Locate the cell with the specified text and output its [x, y] center coordinate. 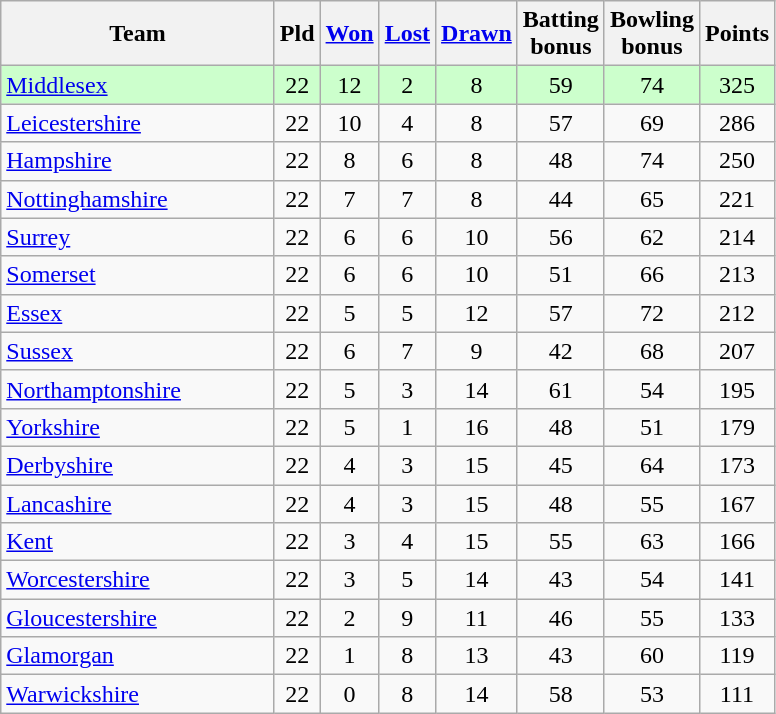
195 [736, 389]
Gloucestershire [138, 618]
Lost [407, 34]
111 [736, 694]
65 [652, 199]
Won [350, 34]
61 [560, 389]
286 [736, 123]
173 [736, 465]
44 [560, 199]
212 [736, 313]
133 [736, 618]
207 [736, 351]
167 [736, 503]
Nottinghamshire [138, 199]
60 [652, 656]
Drawn [477, 34]
119 [736, 656]
Somerset [138, 275]
42 [560, 351]
62 [652, 237]
69 [652, 123]
Bowling bonus [652, 34]
Team [138, 34]
Worcestershire [138, 580]
Lancashire [138, 503]
68 [652, 351]
13 [477, 656]
64 [652, 465]
58 [560, 694]
Points [736, 34]
Derbyshire [138, 465]
179 [736, 427]
Hampshire [138, 161]
221 [736, 199]
66 [652, 275]
Leicestershire [138, 123]
11 [477, 618]
63 [652, 542]
213 [736, 275]
141 [736, 580]
325 [736, 85]
Glamorgan [138, 656]
0 [350, 694]
166 [736, 542]
214 [736, 237]
Essex [138, 313]
Middlesex [138, 85]
Pld [297, 34]
56 [560, 237]
46 [560, 618]
Sussex [138, 351]
72 [652, 313]
59 [560, 85]
16 [477, 427]
Surrey [138, 237]
53 [652, 694]
Yorkshire [138, 427]
Kent [138, 542]
Warwickshire [138, 694]
250 [736, 161]
Northamptonshire [138, 389]
Batting bonus [560, 34]
45 [560, 465]
